Output the [x, y] coordinate of the center of the cell containing the given text.  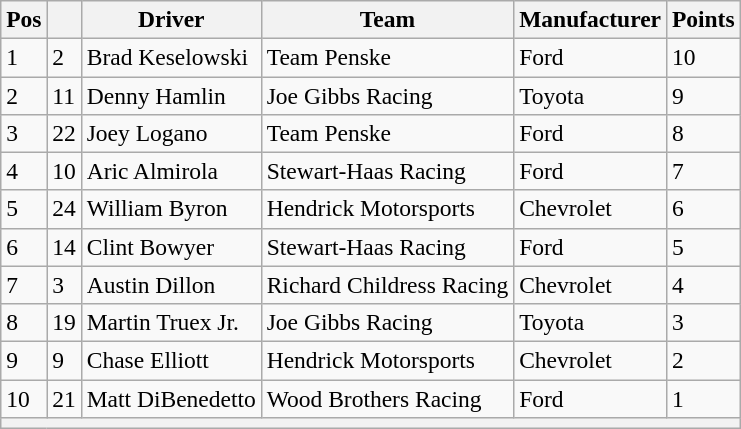
Brad Keselowski [171, 57]
Driver [171, 19]
22 [64, 133]
Martin Truex Jr. [171, 322]
Wood Brothers Racing [387, 398]
Team [387, 19]
William Byron [171, 209]
Aric Almirola [171, 171]
19 [64, 322]
11 [64, 95]
21 [64, 398]
Austin Dillon [171, 285]
Joey Logano [171, 133]
Manufacturer [590, 19]
14 [64, 247]
Points [703, 19]
Denny Hamlin [171, 95]
Chase Elliott [171, 360]
24 [64, 209]
Pos [24, 19]
Matt DiBenedetto [171, 398]
Clint Bowyer [171, 247]
Richard Childress Racing [387, 285]
